Output the [X, Y] coordinate of the center of the cell containing the given text.  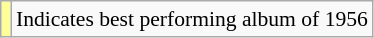
Indicates best performing album of 1956 [192, 19]
